Output the (X, Y) coordinate of the center of the cell containing the given text.  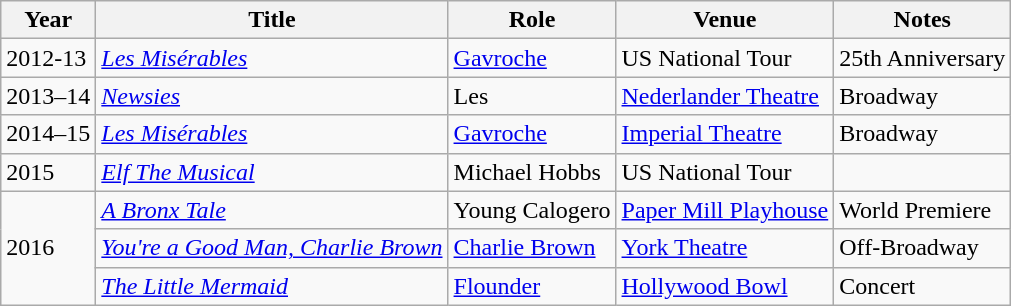
Michael Hobbs (532, 172)
Notes (922, 20)
Role (532, 20)
World Premiere (922, 210)
2015 (48, 172)
2012-13 (48, 58)
2014–15 (48, 134)
Imperial Theatre (725, 134)
2013–14 (48, 96)
A Bronx Tale (272, 210)
25th Anniversary (922, 58)
Title (272, 20)
Concert (922, 286)
Venue (725, 20)
2016 (48, 248)
Year (48, 20)
Charlie Brown (532, 248)
Flounder (532, 286)
Newsies (272, 96)
York Theatre (725, 248)
Young Calogero (532, 210)
The Little Mermaid (272, 286)
Elf The Musical (272, 172)
You're a Good Man, Charlie Brown (272, 248)
Nederlander Theatre (725, 96)
Off-Broadway (922, 248)
Les (532, 96)
Hollywood Bowl (725, 286)
Paper Mill Playhouse (725, 210)
